For the text-containing cell, return its midpoint in (X, Y) coordinate format. 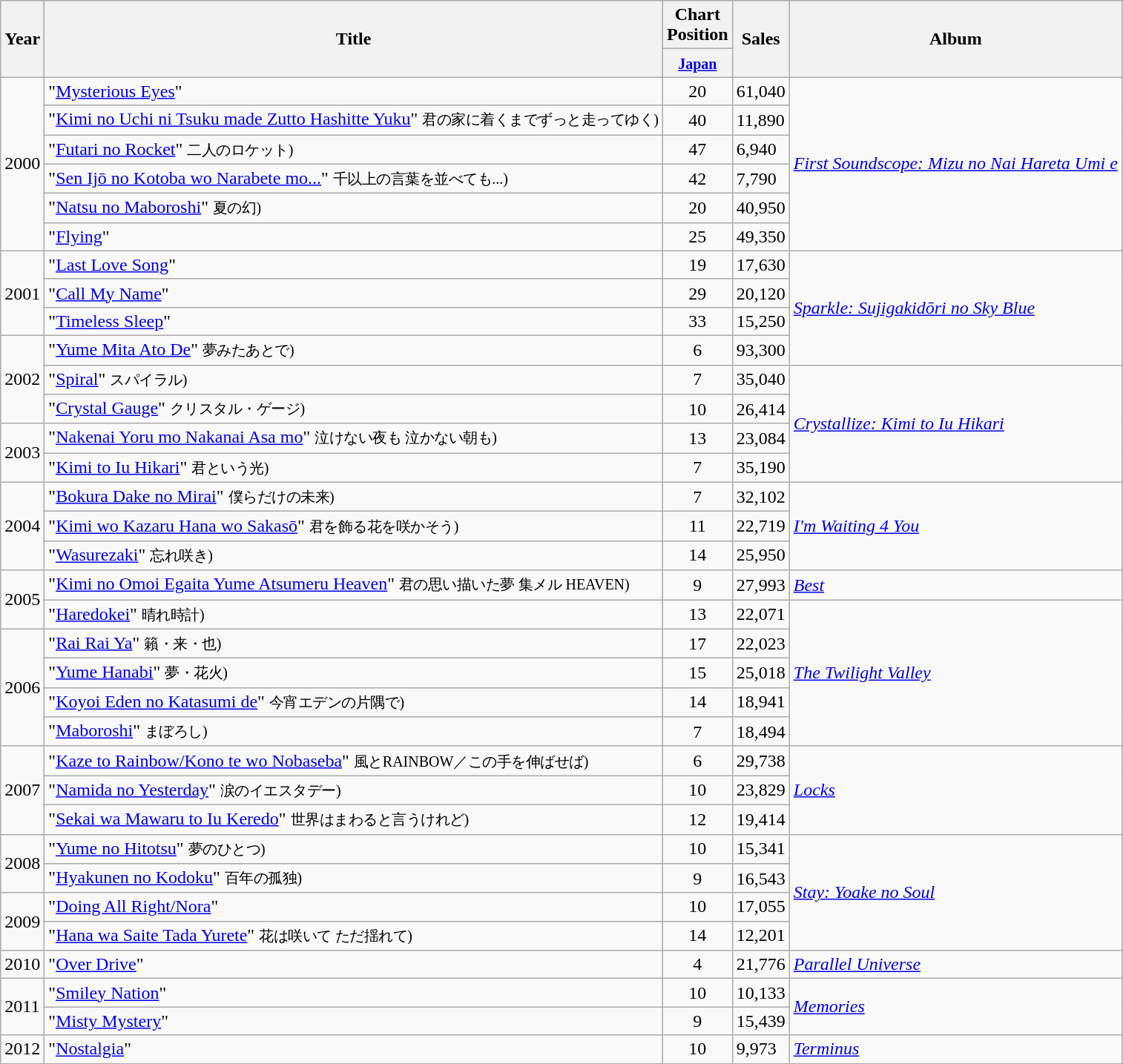
First Soundscope: Mizu no Nai Hareta Umi e (955, 164)
"Spiral" スパイラル) (354, 380)
2012 (22, 1049)
"Rai Rai Ya" 籟・来・也) (354, 644)
21,776 (761, 965)
2006 (22, 687)
23,829 (761, 790)
7,790 (761, 179)
"Call My Name" (354, 293)
25,950 (761, 555)
15,250 (761, 321)
12,201 (761, 936)
16,543 (761, 879)
2009 (22, 922)
25,018 (761, 673)
"Mysterious Eyes" (354, 91)
17,055 (761, 907)
35,040 (761, 380)
"Kimi to Iu Hikari" 君という光) (354, 468)
47 (697, 150)
61,040 (761, 91)
Year (22, 39)
10,133 (761, 993)
22,071 (761, 614)
Memories (955, 1007)
"Koyoi Eden no Katasumi de" 今宵エデンの片隅で) (354, 702)
2004 (22, 526)
33 (697, 321)
15,341 (761, 849)
9,973 (761, 1049)
22,719 (761, 526)
"Kaze to Rainbow/Kono te wo Nobaseba" 風とRAINBOW／この手を伸ばせば) (354, 761)
40 (697, 120)
"Over Drive" (354, 965)
2008 (22, 863)
19 (697, 265)
29,738 (761, 761)
42 (697, 179)
Best (955, 585)
I'm Waiting 4 You (955, 526)
"Yume Hanabi" 夢・花火) (354, 673)
"Maboroshi" まぼろし) (354, 732)
22,023 (761, 644)
4 (697, 965)
Album (955, 39)
20,120 (761, 293)
Sparkle: Sujigakidōri no Sky Blue (955, 308)
"Nakenai Yoru mo Nakanai Asa mo" 泣けない夜も 泣かない朝も) (354, 438)
"Yume no Hitotsu" 夢のひとつ) (354, 849)
2000 (22, 164)
"Flying" (354, 237)
The Twilight Valley (955, 673)
"Sen Ijō no Kotoba wo Narabete mo..." 千以上の言葉を並べても...) (354, 179)
"Kimi no Uchi ni Tsuku made Zutto Hashitte Yuku" 君の家に着くまでずっと走ってゆく) (354, 120)
"Nostalgia" (354, 1049)
2001 (22, 293)
"Crystal Gauge" クリスタル・ゲージ) (354, 409)
Terminus (955, 1049)
"Yume Mita Ato De" 夢みたあとで) (354, 350)
Title (354, 39)
29 (697, 293)
"Sekai wa Mawaru to Iu Keredo" 世界はまわると言うけれど) (354, 819)
"Smiley Nation" (354, 993)
"Haredokei" 晴れ時計) (354, 614)
"Kimi wo Kazaru Hana wo Sakasō" 君を飾る花を咲かそう) (354, 526)
11 (697, 526)
Sales (761, 39)
2010 (22, 965)
12 (697, 819)
Parallel Universe (955, 965)
49,350 (761, 237)
2002 (22, 380)
19,414 (761, 819)
"Misty Mystery" (354, 1021)
25 (697, 237)
"Bokura Dake no Mirai" 僕らだけの未来) (354, 497)
17,630 (761, 265)
23,084 (761, 438)
"Wasurezaki" 忘れ咲き) (354, 555)
"Hana wa Saite Tada Yurete" 花は咲いて ただ揺れて) (354, 936)
"Kimi no Omoi Egaita Yume Atsumeru Heaven" 君の思い描いた夢 集メル HEAVEN) (354, 585)
Stay: Yoake no Soul (955, 893)
"Timeless Sleep" (354, 321)
32,102 (761, 497)
"Futari no Rocket" 二人のロケット) (354, 150)
"Natsu no Maboroshi" 夏の幻) (354, 208)
"Namida no Yesterday" 涙のイエスタデー) (354, 790)
15 (697, 673)
2007 (22, 790)
26,414 (761, 409)
27,993 (761, 585)
18,494 (761, 732)
"Hyakunen no Kodoku" 百年の孤独) (354, 879)
"Last Love Song" (354, 265)
2003 (22, 452)
18,941 (761, 702)
15,439 (761, 1021)
Japan (697, 63)
35,190 (761, 468)
Locks (955, 790)
2011 (22, 1007)
Chart Position (697, 25)
93,300 (761, 350)
40,950 (761, 208)
"Doing All Right/Nora" (354, 907)
17 (697, 644)
Crystallize: Kimi to Iu Hikari (955, 423)
6,940 (761, 150)
11,890 (761, 120)
2005 (22, 599)
